Provide the (x, y) coordinate of the cell's center where the given text is located.  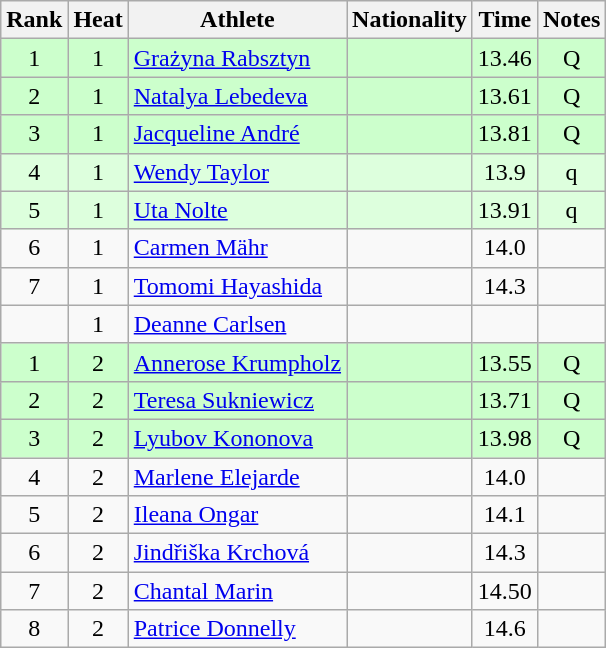
Rank (34, 20)
Marlene Elejarde (237, 477)
13.71 (504, 400)
Tomomi Hayashida (237, 286)
Nationality (410, 20)
13.46 (504, 58)
Grażyna Rabsztyn (237, 58)
13.98 (504, 438)
Deanne Carlsen (237, 324)
13.91 (504, 210)
Chantal Marin (237, 591)
13.55 (504, 362)
14.1 (504, 515)
Annerose Krumpholz (237, 362)
Teresa Sukniewicz (237, 400)
13.81 (504, 134)
Patrice Donnelly (237, 629)
14.6 (504, 629)
Natalya Lebedeva (237, 96)
8 (34, 629)
Athlete (237, 20)
Uta Nolte (237, 210)
13.61 (504, 96)
Carmen Mähr (237, 248)
Wendy Taylor (237, 172)
Jacqueline André (237, 134)
Heat (98, 20)
Jindřiška Krchová (237, 553)
13.9 (504, 172)
Time (504, 20)
14.50 (504, 591)
Notes (571, 20)
Ileana Ongar (237, 515)
Lyubov Kononova (237, 438)
